Determine the (x, y) coordinate at the center of the cell enclosing the given text.  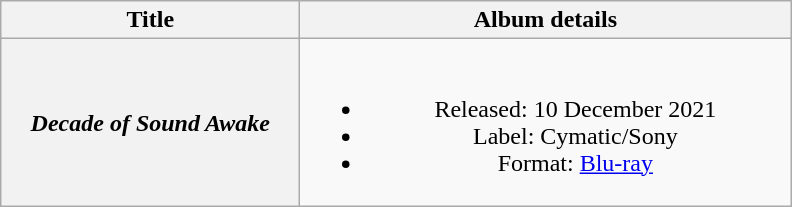
Decade of Sound Awake (150, 122)
Released: 10 December 2021Label: Cymatic/SonyFormat: Blu-ray (546, 122)
Title (150, 20)
Album details (546, 20)
